Locate the cell with the specified text and output its [x, y] center coordinate. 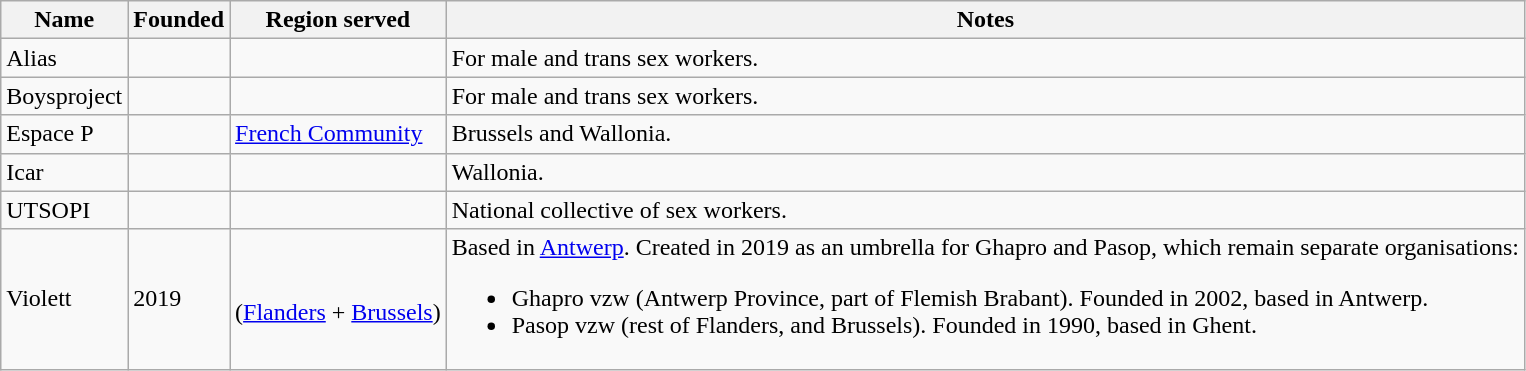
Region served [338, 20]
2019 [179, 299]
Brussels and Wallonia. [985, 134]
Violett [64, 299]
Name [64, 20]
Founded [179, 20]
Notes [985, 20]
Wallonia. [985, 172]
Icar [64, 172]
UTSOPI [64, 210]
French Community [338, 134]
Boysproject [64, 96]
(Flanders + Brussels) [338, 299]
Espace P [64, 134]
Alias [64, 58]
National collective of sex workers. [985, 210]
